Locate the cell with the specified text and output its (x, y) center coordinate. 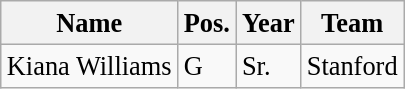
Stanford (352, 66)
Sr. (268, 66)
Team (352, 22)
Year (268, 22)
G (207, 66)
Kiana Williams (90, 66)
Name (90, 22)
Pos. (207, 22)
